From the cell containing the given text, extract its center point as (x, y) coordinate. 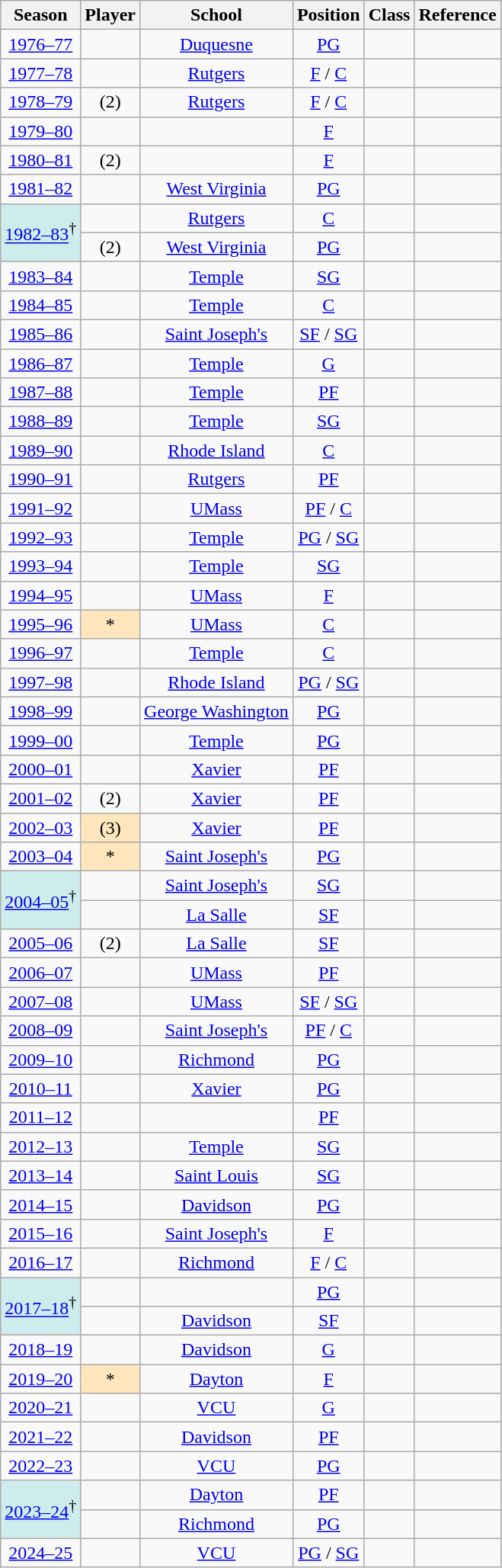
2024–25 (41, 1553)
Player (110, 15)
2022–23 (41, 1466)
1978–79 (41, 102)
1981–82 (41, 189)
1987–88 (41, 393)
1990–91 (41, 479)
2018–19 (41, 1350)
2003–04 (41, 857)
Saint Louis (216, 1175)
1984–85 (41, 305)
2006–07 (41, 973)
1994–95 (41, 595)
Duquesne (216, 44)
Season (41, 15)
2016–17 (41, 1262)
1976–77 (41, 44)
2023–24† (41, 1509)
2011–12 (41, 1117)
2001–02 (41, 798)
1993–94 (41, 566)
1996–97 (41, 653)
2014–15 (41, 1204)
2020–21 (41, 1408)
2004–05† (41, 900)
1999–00 (41, 740)
George Washington (216, 711)
Position (328, 15)
1997–98 (41, 682)
(3) (110, 827)
1991–92 (41, 508)
1998–99 (41, 711)
1989–90 (41, 451)
1982–83† (41, 232)
2007–08 (41, 1002)
2013–14 (41, 1175)
2008–09 (41, 1031)
2019–20 (41, 1379)
Reference (457, 15)
2015–16 (41, 1233)
1983–84 (41, 276)
2009–10 (41, 1060)
2010–11 (41, 1089)
2000–01 (41, 769)
1995–96 (41, 624)
2002–03 (41, 827)
1985–86 (41, 334)
School (216, 15)
2017–18† (41, 1307)
2012–13 (41, 1146)
1988–89 (41, 422)
1977–78 (41, 73)
Class (389, 15)
1980–81 (41, 160)
1992–93 (41, 537)
1979–80 (41, 131)
1986–87 (41, 364)
2005–06 (41, 944)
2021–22 (41, 1437)
